Extract the [x, y] coordinate from the center of the cell holding the provided text.  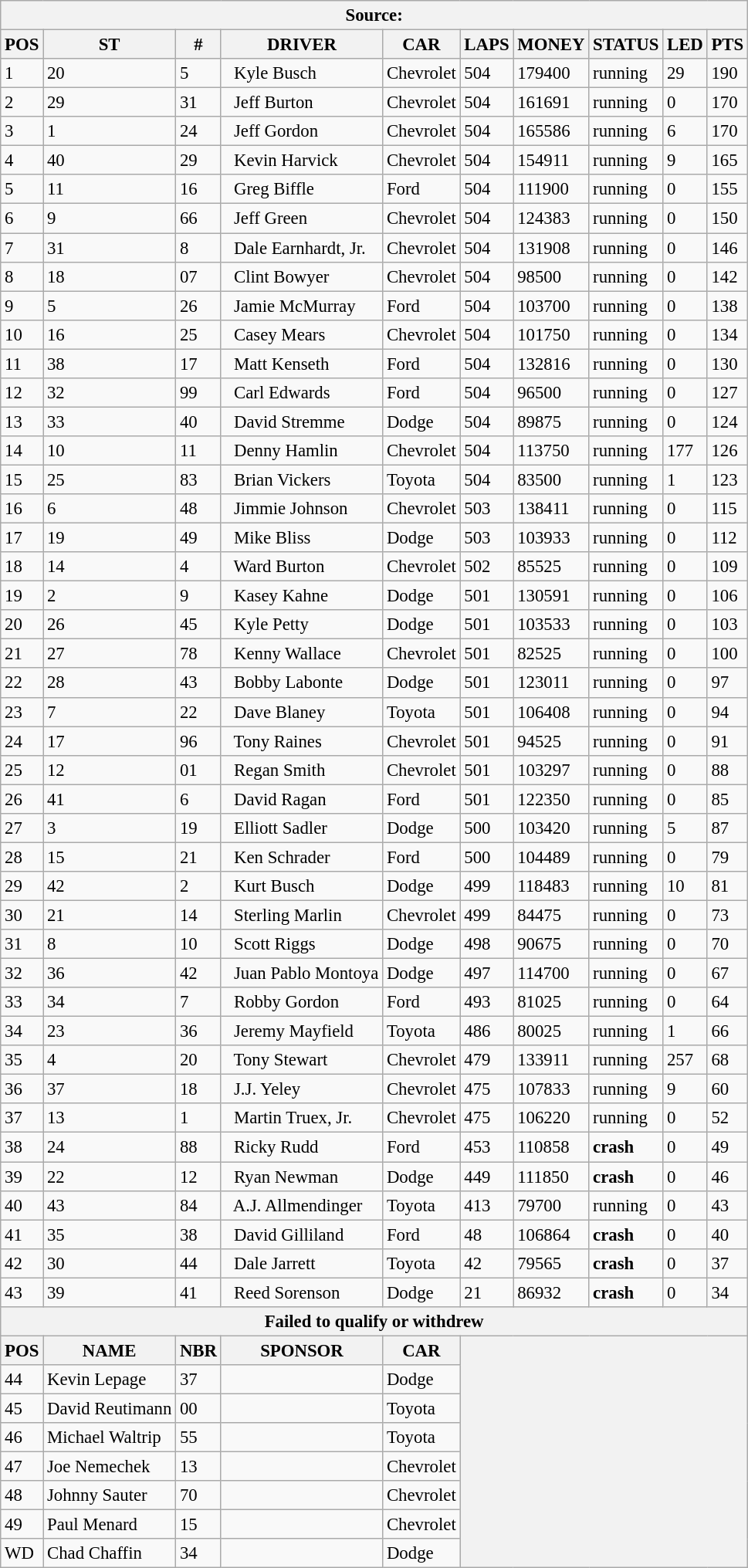
479 [486, 1060]
01 [199, 770]
A.J. Allmendinger [301, 1205]
165 [727, 161]
Greg Biffle [301, 189]
WD [22, 1553]
98500 [551, 276]
73 [727, 915]
161691 [551, 103]
111850 [551, 1177]
131908 [551, 248]
85 [727, 799]
Paul Menard [110, 1525]
106220 [551, 1119]
Denny Hamlin [301, 451]
81025 [551, 1002]
109 [727, 567]
Source: [374, 15]
SPONSOR [301, 1350]
103420 [551, 828]
NBR [199, 1350]
Ken Schrader [301, 857]
David Stremme [301, 422]
86932 [551, 1292]
Johnny Sauter [110, 1495]
112 [727, 538]
Ward Burton [301, 567]
Joe Nemechek [110, 1467]
190 [727, 73]
Chad Chaffin [110, 1553]
Jeff Burton [301, 103]
Brian Vickers [301, 479]
Matt Kenseth [301, 364]
64 [727, 1002]
Jeremy Mayfield [301, 1031]
83 [199, 479]
NAME [110, 1350]
123011 [551, 683]
PTS [727, 45]
453 [486, 1147]
165586 [551, 131]
257 [685, 1060]
Kyle Busch [301, 73]
07 [199, 276]
179400 [551, 73]
79700 [551, 1205]
Dale Jarrett [301, 1263]
493 [486, 1002]
103933 [551, 538]
87 [727, 828]
Scott Riggs [301, 944]
103533 [551, 625]
David Reutimann [110, 1408]
103 [727, 625]
90675 [551, 944]
107833 [551, 1089]
84 [199, 1205]
103297 [551, 770]
154911 [551, 161]
79565 [551, 1263]
91 [727, 741]
106864 [551, 1234]
DRIVER [301, 45]
111900 [551, 189]
David Gilliland [301, 1234]
Tony Raines [301, 741]
124 [727, 422]
Dave Blaney [301, 712]
498 [486, 944]
138411 [551, 509]
67 [727, 974]
150 [727, 218]
81 [727, 886]
133911 [551, 1060]
80025 [551, 1031]
Kasey Kahne [301, 596]
132816 [551, 364]
96500 [551, 393]
Tony Stewart [301, 1060]
Regan Smith [301, 770]
130591 [551, 596]
Martin Truex, Jr. [301, 1119]
Jeff Gordon [301, 131]
96 [199, 741]
115 [727, 509]
52 [727, 1119]
LAPS [486, 45]
110858 [551, 1147]
84475 [551, 915]
134 [727, 334]
Ricky Rudd [301, 1147]
Kevin Lepage [110, 1380]
Robby Gordon [301, 1002]
ST [110, 45]
Sterling Marlin [301, 915]
449 [486, 1177]
Kenny Wallace [301, 654]
Kyle Petty [301, 625]
00 [199, 1408]
138 [727, 306]
124383 [551, 218]
114700 [551, 974]
Elliott Sadler [301, 828]
99 [199, 393]
Kurt Busch [301, 886]
106 [727, 596]
113750 [551, 451]
106408 [551, 712]
94525 [551, 741]
Michael Waltrip [110, 1438]
82525 [551, 654]
47 [22, 1467]
MONEY [551, 45]
Dale Earnhardt, Jr. [301, 248]
502 [486, 567]
Jimmie Johnson [301, 509]
142 [727, 276]
89875 [551, 422]
60 [727, 1089]
127 [727, 393]
Failed to qualify or withdrew [374, 1322]
100 [727, 654]
Jamie McMurray [301, 306]
Jeff Green [301, 218]
155 [727, 189]
Clint Bowyer [301, 276]
177 [685, 451]
Bobby Labonte [301, 683]
55 [199, 1438]
Mike Bliss [301, 538]
104489 [551, 857]
68 [727, 1060]
497 [486, 974]
# [199, 45]
118483 [551, 886]
83500 [551, 479]
J.J. Yeley [301, 1089]
Ryan Newman [301, 1177]
LED [685, 45]
Carl Edwards [301, 393]
126 [727, 451]
Kevin Harvick [301, 161]
Juan Pablo Montoya [301, 974]
Reed Sorenson [301, 1292]
STATUS [626, 45]
123 [727, 479]
413 [486, 1205]
78 [199, 654]
79 [727, 857]
101750 [551, 334]
103700 [551, 306]
David Ragan [301, 799]
85525 [551, 567]
97 [727, 683]
486 [486, 1031]
130 [727, 364]
122350 [551, 799]
Casey Mears [301, 334]
146 [727, 248]
94 [727, 712]
